Pinpoint the cell where the given text exists, returning its (X, Y) midpoint coordinate. 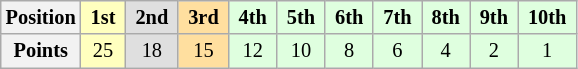
2 (494, 51)
4th (253, 17)
Points (41, 51)
15 (203, 51)
6th (349, 17)
25 (104, 51)
Position (41, 17)
6 (397, 51)
2nd (152, 17)
4 (446, 51)
12 (253, 51)
8th (446, 17)
7th (397, 17)
10th (547, 17)
3rd (203, 17)
10 (301, 51)
5th (301, 17)
1st (104, 17)
9th (494, 17)
8 (349, 51)
18 (152, 51)
1 (547, 51)
